Return the (X, Y) coordinate for the center point of the cell that contains the specified text.  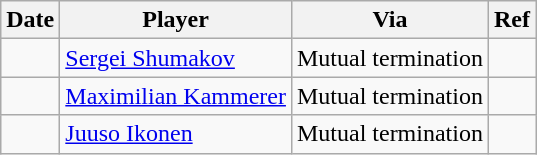
Date (30, 20)
Ref (512, 20)
Player (176, 20)
Maximilian Kammerer (176, 96)
Juuso Ikonen (176, 134)
Sergei Shumakov (176, 58)
Via (390, 20)
